Search for the cell housing the specified text and yield its (x, y) center coordinate. 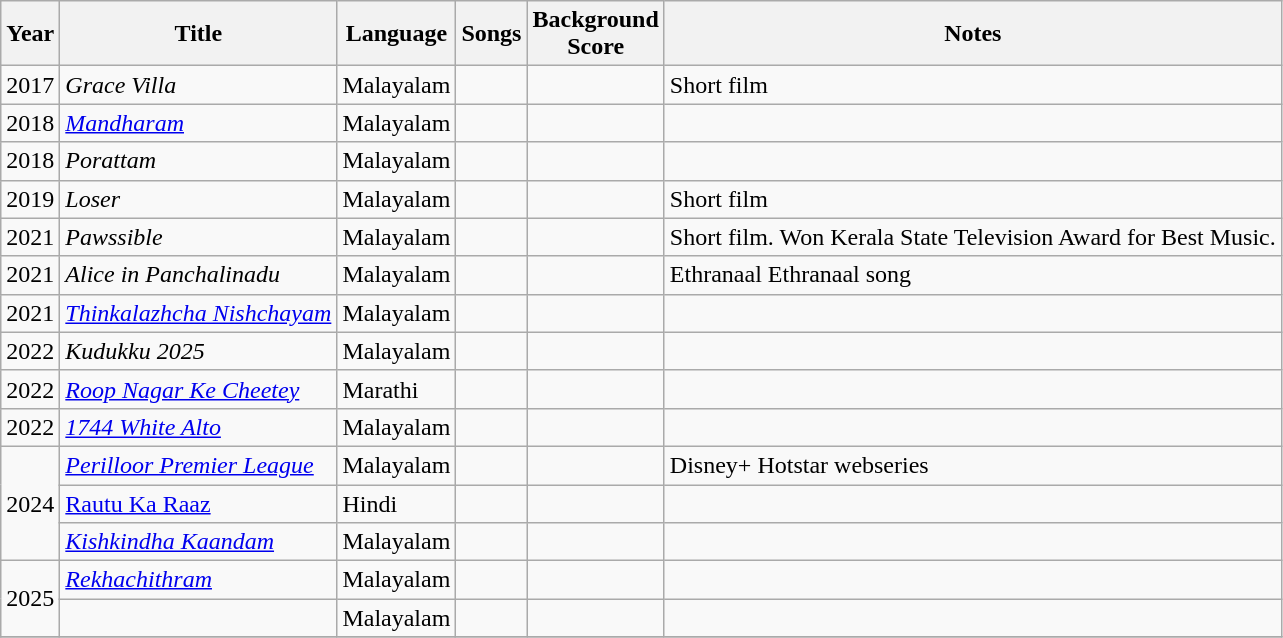
Mandharam (198, 123)
1744 White Alto (198, 427)
Title (198, 34)
Rekhachithram (198, 580)
Language (396, 34)
Pawssible (198, 237)
Disney+ Hotstar webseries (972, 465)
Kudukku 2025 (198, 351)
Alice in Panchalinadu (198, 275)
Notes (972, 34)
Porattam (198, 161)
Perilloor Premier League (198, 465)
Hindi (396, 503)
Songs (492, 34)
Loser (198, 199)
Rautu Ka Raaz (198, 503)
Year (30, 34)
2024 (30, 503)
BackgroundScore (596, 34)
Kishkindha Kaandam (198, 542)
Thinkalazhcha Nishchayam (198, 313)
2025 (30, 599)
Short film. Won Kerala State Television Award for Best Music. (972, 237)
2019 (30, 199)
Roop Nagar Ke Cheetey (198, 389)
Grace Villa (198, 85)
Marathi (396, 389)
2017 (30, 85)
Ethranaal Ethranaal song (972, 275)
